From the cell containing the given text, extract its center point as (X, Y) coordinate. 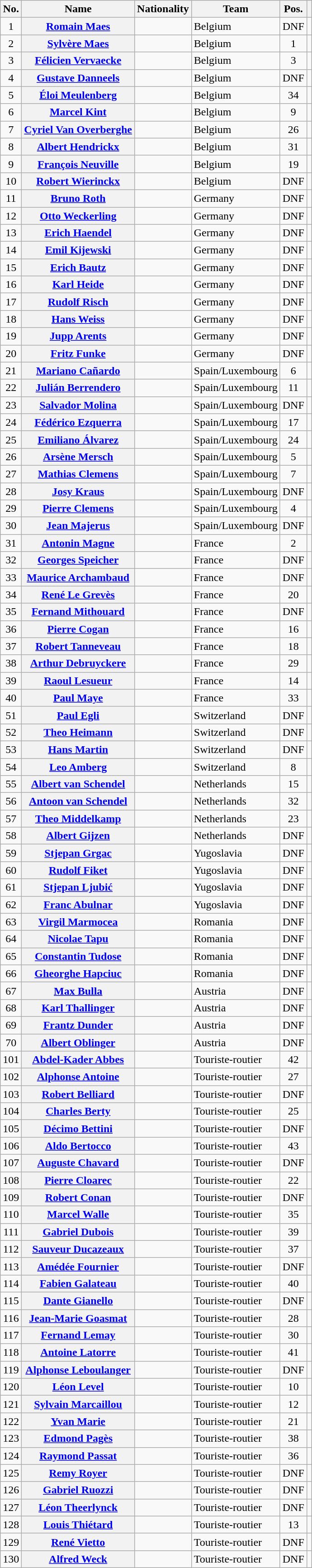
106 (11, 1146)
62 (11, 905)
60 (11, 870)
58 (11, 836)
107 (11, 1163)
52 (11, 732)
Robert Belliard (78, 1094)
67 (11, 991)
41 (293, 1353)
129 (11, 1542)
124 (11, 1456)
Amédée Fournier (78, 1266)
61 (11, 887)
Constantin Tudose (78, 956)
Marcel Kint (78, 112)
Fabien Galateau (78, 1283)
Maurice Archambaud (78, 577)
56 (11, 801)
Pierre Cogan (78, 629)
68 (11, 1008)
65 (11, 956)
Name (78, 9)
Theo Heimann (78, 732)
Mariano Cañardo (78, 371)
114 (11, 1283)
Karl Thallinger (78, 1008)
Leo Amberg (78, 767)
64 (11, 939)
109 (11, 1197)
Julián Berrendero (78, 388)
Paul Maye (78, 698)
Gheorghe Hapciuc (78, 973)
Léon Level (78, 1387)
101 (11, 1060)
Antoon van Schendel (78, 801)
112 (11, 1249)
Emiliano Álvarez (78, 439)
Team (236, 9)
Cyriel Van Overberghe (78, 129)
111 (11, 1232)
Theo Middelkamp (78, 819)
Fernand Mithouard (78, 612)
126 (11, 1490)
Albert van Schendel (78, 784)
Erich Bautz (78, 267)
Pos. (293, 9)
104 (11, 1111)
Félicien Vervaecke (78, 61)
113 (11, 1266)
108 (11, 1180)
Yvan Marie (78, 1421)
Franc Abulnar (78, 905)
Georges Speicher (78, 560)
Pierre Clemens (78, 509)
127 (11, 1507)
Alphonse Antoine (78, 1077)
Fritz Funke (78, 353)
115 (11, 1301)
69 (11, 1025)
121 (11, 1404)
Antonin Magne (78, 543)
Raymond Passat (78, 1456)
125 (11, 1473)
Fédérico Ezquerra (78, 422)
63 (11, 922)
Sauveur Ducazeaux (78, 1249)
Hans Weiss (78, 319)
53 (11, 749)
Albert Gijzen (78, 836)
François Neuville (78, 164)
Antoine Latorre (78, 1353)
Karl Heide (78, 285)
Alfred Weck (78, 1559)
128 (11, 1525)
117 (11, 1335)
Robert Tanneveau (78, 646)
Aldo Bertocco (78, 1146)
59 (11, 853)
Dante Gianello (78, 1301)
54 (11, 767)
116 (11, 1318)
Albert Hendrickx (78, 147)
Hans Martin (78, 749)
119 (11, 1370)
Otto Weckerling (78, 216)
102 (11, 1077)
René Vietto (78, 1542)
66 (11, 973)
51 (11, 715)
Fernand Lemay (78, 1335)
Frantz Dunder (78, 1025)
Alphonse Leboulanger (78, 1370)
Remy Royer (78, 1473)
Robert Wierinckx (78, 181)
Nationality (163, 9)
Virgil Marmocea (78, 922)
Erich Haendel (78, 233)
57 (11, 819)
43 (293, 1146)
118 (11, 1353)
Emil Kijewski (78, 250)
Bruno Roth (78, 198)
Gabriel Dubois (78, 1232)
Jean Majerus (78, 526)
Auguste Chavard (78, 1163)
42 (293, 1060)
Léon Theerlynck (78, 1507)
Sylvain Marcaillou (78, 1404)
Albert Oblinger (78, 1042)
Josy Kraus (78, 491)
Charles Berty (78, 1111)
Jupp Arents (78, 336)
Paul Egli (78, 715)
Salvador Molina (78, 405)
70 (11, 1042)
55 (11, 784)
Rudolf Fiket (78, 870)
Edmond Pagès (78, 1439)
130 (11, 1559)
No. (11, 9)
Éloi Meulenberg (78, 95)
Abdel-Kader Abbes (78, 1060)
123 (11, 1439)
120 (11, 1387)
Sylvère Maes (78, 43)
Nicolae Tapu (78, 939)
Raoul Lesueur (78, 681)
Arthur Debruyckere (78, 663)
Décimo Bettini (78, 1129)
Mathias Clemens (78, 474)
122 (11, 1421)
110 (11, 1215)
Louis Thiétard (78, 1525)
Gabriel Ruozzi (78, 1490)
105 (11, 1129)
Stjepan Grgac (78, 853)
Marcel Walle (78, 1215)
Robert Conan (78, 1197)
Romain Maes (78, 26)
Max Bulla (78, 991)
René Le Grevès (78, 595)
Gustave Danneels (78, 78)
Jean-Marie Goasmat (78, 1318)
Stjepan Ljubić (78, 887)
Pierre Cloarec (78, 1180)
Rudolf Risch (78, 302)
Arsène Mersch (78, 457)
103 (11, 1094)
